For the text-containing cell, return its midpoint in [x, y] coordinate format. 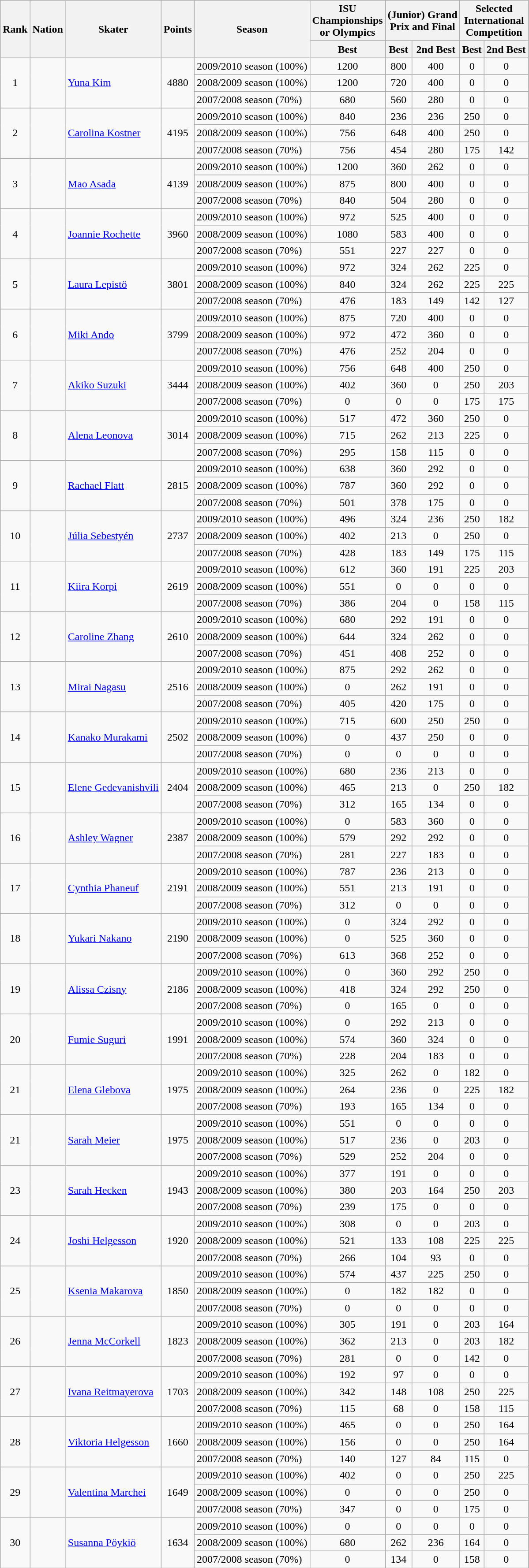
29 [15, 1492]
228 [348, 1056]
529 [348, 1157]
140 [348, 1459]
3799 [177, 335]
2191 [177, 888]
504 [398, 200]
454 [398, 150]
1991 [177, 1039]
2502 [177, 737]
Nation [48, 29]
1649 [177, 1492]
342 [348, 1392]
1 [15, 83]
Ashley Wagner [113, 838]
266 [348, 1257]
613 [348, 955]
2387 [177, 838]
Júlia Sebestyén [113, 536]
Laura Lepistö [113, 284]
Rachael Flatt [113, 485]
23 [15, 1190]
17 [15, 888]
Kiira Korpi [113, 586]
1080 [348, 234]
638 [348, 469]
Fumie Suguri [113, 1039]
2186 [177, 989]
9 [15, 485]
377 [348, 1173]
Ivana Reitmayerova [113, 1392]
Yukari Nakano [113, 939]
Miki Ando [113, 335]
308 [348, 1224]
148 [398, 1392]
408 [398, 653]
2 [15, 133]
1920 [177, 1240]
Selected International Competition [494, 21]
560 [398, 100]
26 [15, 1341]
2815 [177, 485]
27 [15, 1392]
405 [348, 704]
104 [398, 1257]
644 [348, 637]
Joshi Helgesson [113, 1240]
19 [15, 989]
3960 [177, 234]
97 [398, 1375]
362 [348, 1341]
378 [398, 502]
25 [15, 1291]
3444 [177, 385]
612 [348, 570]
496 [348, 519]
12 [15, 637]
Yuna Kim [113, 83]
2516 [177, 687]
347 [348, 1509]
4 [15, 234]
Elena Glebova [113, 1090]
156 [348, 1442]
28 [15, 1442]
Carolina Kostner [113, 133]
Cynthia Phaneuf [113, 888]
264 [348, 1090]
4139 [177, 183]
18 [15, 939]
Caroline Zhang [113, 637]
420 [398, 704]
4880 [177, 83]
Mirai Nagasu [113, 687]
501 [348, 502]
368 [398, 955]
521 [348, 1240]
93 [436, 1257]
4195 [177, 133]
15 [15, 788]
5 [15, 284]
13 [15, 687]
Susanna Pöykiö [113, 1542]
3801 [177, 284]
Viktoria Helgesson [113, 1442]
428 [348, 553]
Kanako Murakami [113, 737]
10 [15, 536]
2737 [177, 536]
8 [15, 435]
7 [15, 385]
2619 [177, 586]
Jenna McCorkell [113, 1341]
2190 [177, 939]
380 [348, 1190]
Alena Leonova [113, 435]
30 [15, 1542]
16 [15, 838]
239 [348, 1207]
20 [15, 1039]
386 [348, 603]
2404 [177, 788]
(Junior) Grand Prix and Final [423, 21]
305 [348, 1325]
133 [398, 1240]
Joannie Rochette [113, 234]
1703 [177, 1392]
ISU Championships or Olympics [348, 21]
Ksenia Makarova [113, 1291]
Rank [15, 29]
Valentina Marchei [113, 1492]
6 [15, 335]
3014 [177, 435]
Alissa Czisny [113, 989]
2610 [177, 637]
24 [15, 1240]
192 [348, 1375]
1823 [177, 1341]
Season [252, 29]
Mao Asada [113, 183]
Sarah Hecken [113, 1190]
451 [348, 653]
84 [436, 1459]
1943 [177, 1190]
1660 [177, 1442]
3 [15, 183]
Points [177, 29]
Skater [113, 29]
325 [348, 1073]
11 [15, 586]
193 [348, 1106]
579 [348, 838]
418 [348, 989]
1850 [177, 1291]
Sarah Meier [113, 1140]
Akiko Suzuki [113, 385]
1634 [177, 1542]
295 [348, 452]
Elene Gedevanishvili [113, 788]
14 [15, 737]
68 [398, 1408]
600 [398, 720]
